Return the (x, y) coordinate for the center point of the cell that contains the specified text.  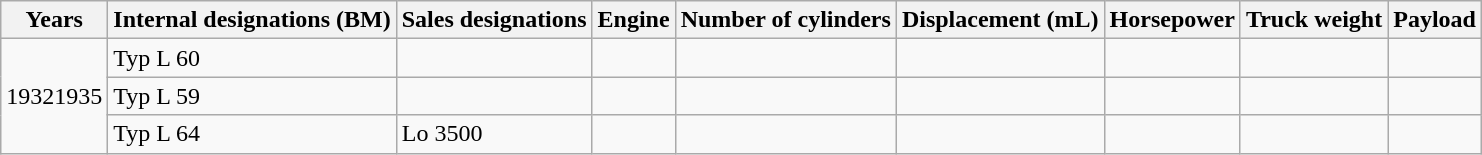
Typ L 60 (252, 58)
Engine (634, 20)
Number of cylinders (786, 20)
Internal designations (BM) (252, 20)
Years (54, 20)
Horsepower (1172, 20)
Displacement (mL) (1000, 20)
Lo 3500 (494, 134)
19321935 (54, 96)
Typ L 64 (252, 134)
Payload (1435, 20)
Truck weight (1314, 20)
Typ L 59 (252, 96)
Sales designations (494, 20)
